From the cell containing the given text, extract its center point as [X, Y] coordinate. 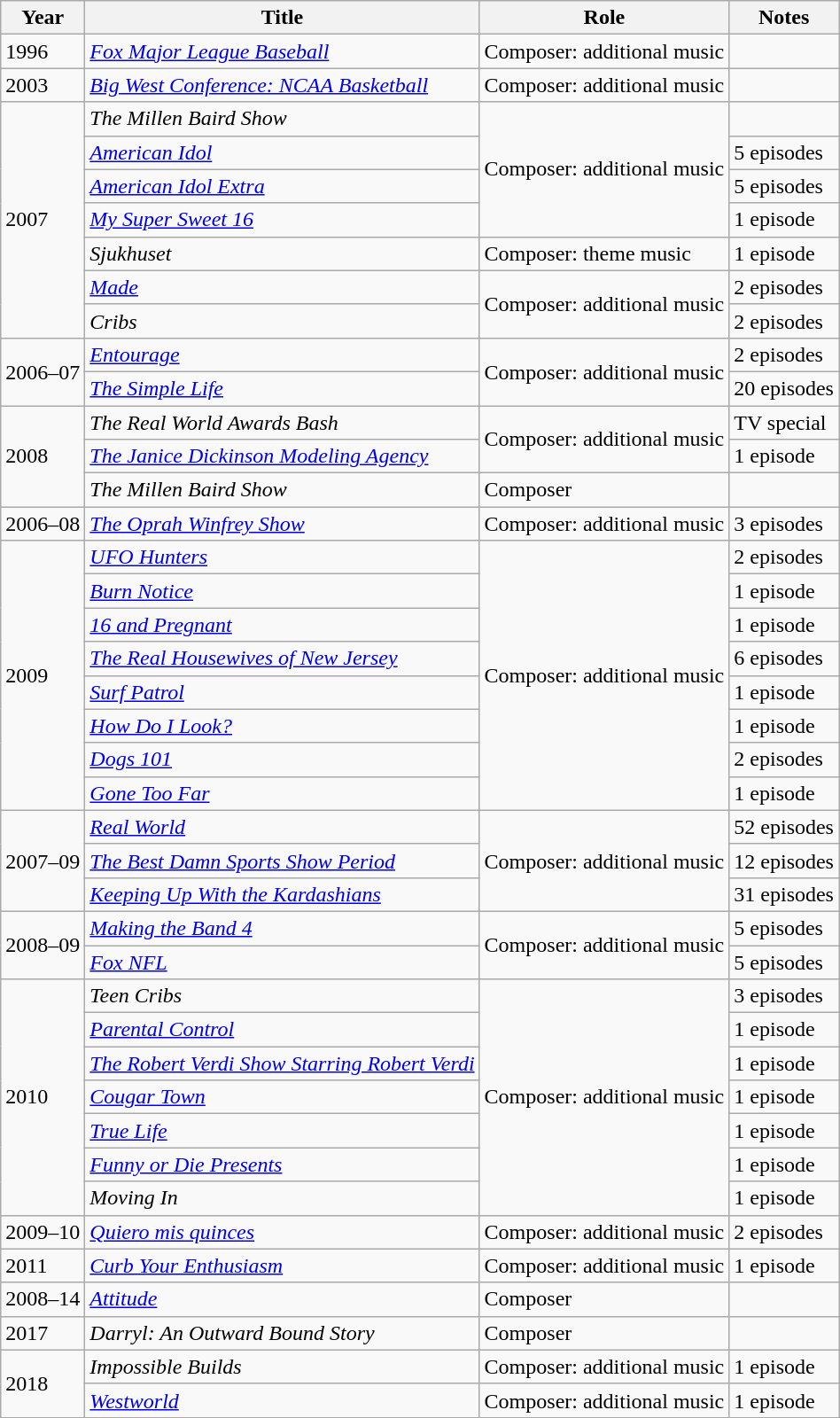
2006–07 [43, 371]
Entourage [282, 354]
Real World [282, 827]
The Robert Verdi Show Starring Robert Verdi [282, 1063]
Big West Conference: NCAA Basketball [282, 85]
52 episodes [784, 827]
2010 [43, 1097]
Funny or Die Presents [282, 1165]
The Real Housewives of New Jersey [282, 658]
2008–14 [43, 1299]
Impossible Builds [282, 1367]
Moving In [282, 1198]
The Real World Awards Bash [282, 423]
2008 [43, 456]
How Do I Look? [282, 726]
2003 [43, 85]
Surf Patrol [282, 692]
2007 [43, 220]
Curb Your Enthusiasm [282, 1266]
Notes [784, 18]
31 episodes [784, 894]
1996 [43, 51]
2008–09 [43, 945]
Teen Cribs [282, 996]
Composer: theme music [604, 253]
Year [43, 18]
2009 [43, 675]
Parental Control [282, 1030]
Westworld [282, 1400]
Gone Too Far [282, 793]
The Simple Life [282, 388]
2007–09 [43, 861]
Attitude [282, 1299]
2018 [43, 1383]
20 episodes [784, 388]
UFO Hunters [282, 557]
2011 [43, 1266]
The Oprah Winfrey Show [282, 524]
Darryl: An Outward Bound Story [282, 1333]
Role [604, 18]
Keeping Up With the Kardashians [282, 894]
Cribs [282, 321]
Making the Band 4 [282, 928]
American Idol Extra [282, 186]
Cougar Town [282, 1097]
Title [282, 18]
TV special [784, 423]
2006–08 [43, 524]
Sjukhuset [282, 253]
Fox NFL [282, 962]
Made [282, 287]
2017 [43, 1333]
The Janice Dickinson Modeling Agency [282, 456]
The Best Damn Sports Show Period [282, 861]
Burn Notice [282, 591]
American Idol [282, 152]
Dogs 101 [282, 760]
True Life [282, 1131]
12 episodes [784, 861]
2009–10 [43, 1232]
6 episodes [784, 658]
My Super Sweet 16 [282, 220]
Fox Major League Baseball [282, 51]
16 and Pregnant [282, 625]
Quiero mis quinces [282, 1232]
